Extract the (x, y) coordinate from the center of the cell holding the provided text.  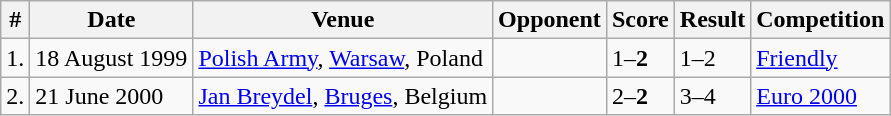
Score (640, 20)
Opponent (550, 20)
Euro 2000 (820, 96)
2. (16, 96)
2–2 (640, 96)
Competition (820, 20)
# (16, 20)
Date (112, 20)
18 August 1999 (112, 58)
21 June 2000 (112, 96)
Friendly (820, 58)
Polish Army, Warsaw, Poland (343, 58)
Jan Breydel, Bruges, Belgium (343, 96)
1. (16, 58)
Venue (343, 20)
Result (712, 20)
3–4 (712, 96)
